Extract the (x, y) coordinate from the center of the cell holding the provided text.  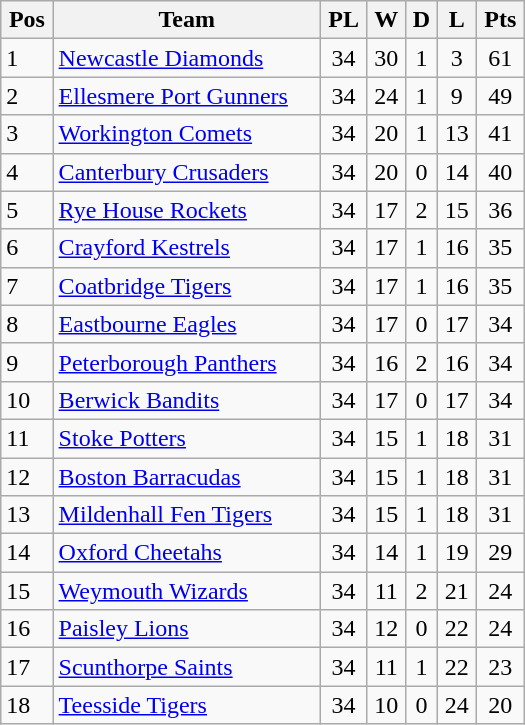
Crayford Kestrels (186, 248)
8 (27, 324)
Stoke Potters (186, 438)
Coatbridge Tigers (186, 286)
Pts (500, 20)
Boston Barracudas (186, 477)
41 (500, 134)
Pos (27, 20)
Rye House Rockets (186, 210)
Team (186, 20)
PL (343, 20)
21 (456, 591)
Scunthorpe Saints (186, 667)
30 (386, 58)
Ellesmere Port Gunners (186, 96)
5 (27, 210)
Paisley Lions (186, 629)
Peterborough Panthers (186, 362)
7 (27, 286)
Canterbury Crusaders (186, 172)
29 (500, 553)
Berwick Bandits (186, 400)
Workington Comets (186, 134)
36 (500, 210)
61 (500, 58)
Newcastle Diamonds (186, 58)
4 (27, 172)
19 (456, 553)
23 (500, 667)
W (386, 20)
49 (500, 96)
L (456, 20)
Oxford Cheetahs (186, 553)
Mildenhall Fen Tigers (186, 515)
Teesside Tigers (186, 705)
Eastbourne Eagles (186, 324)
D (422, 20)
Weymouth Wizards (186, 591)
6 (27, 248)
40 (500, 172)
